Search for the cell housing the specified text and yield its [X, Y] center coordinate. 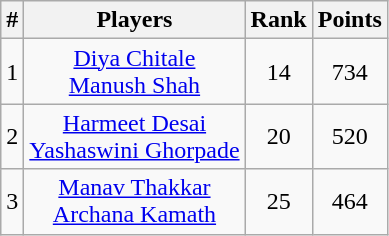
Players [134, 20]
14 [278, 72]
Diya ChitaleManush Shah [134, 72]
520 [350, 136]
25 [278, 202]
464 [350, 202]
1 [12, 72]
# [12, 20]
3 [12, 202]
2 [12, 136]
734 [350, 72]
Points [350, 20]
Manav ThakkarArchana Kamath [134, 202]
20 [278, 136]
Rank [278, 20]
Harmeet DesaiYashaswini Ghorpade [134, 136]
